Identify which cell holds the provided text, then report its (X, Y) central coordinate. 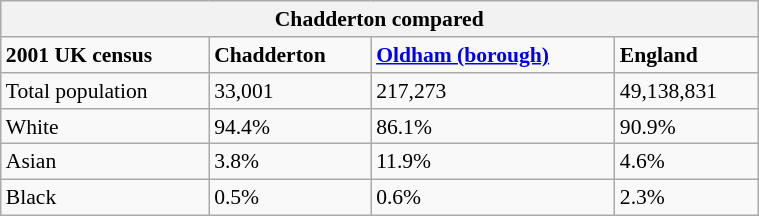
Oldham (borough) (493, 55)
Chadderton compared (380, 19)
2001 UK census (105, 55)
33,001 (290, 91)
White (105, 126)
90.9% (686, 126)
Asian (105, 162)
4.6% (686, 162)
Chadderton (290, 55)
Total population (105, 91)
86.1% (493, 126)
2.3% (686, 197)
94.4% (290, 126)
0.5% (290, 197)
Black (105, 197)
217,273 (493, 91)
11.9% (493, 162)
0.6% (493, 197)
49,138,831 (686, 91)
3.8% (290, 162)
England (686, 55)
